Extract the [x, y] coordinate from the center of the cell holding the provided text.  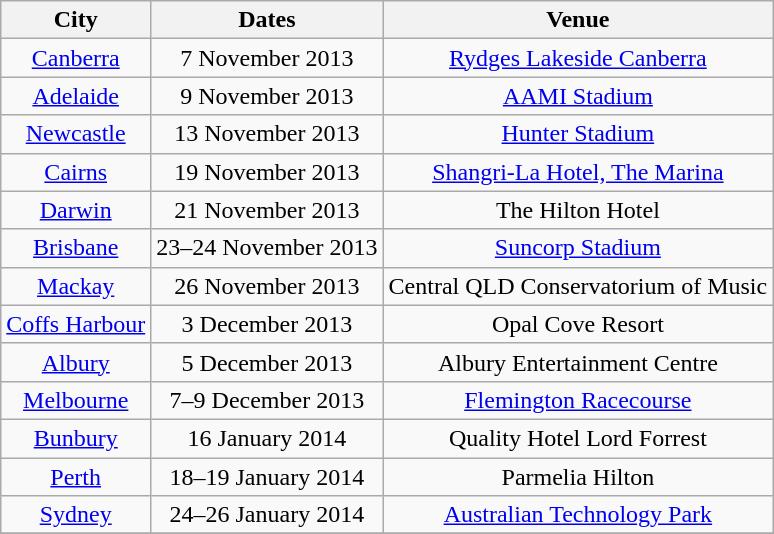
Australian Technology Park [578, 515]
Newcastle [76, 134]
7–9 December 2013 [267, 400]
16 January 2014 [267, 438]
The Hilton Hotel [578, 210]
Mackay [76, 286]
13 November 2013 [267, 134]
21 November 2013 [267, 210]
Brisbane [76, 248]
7 November 2013 [267, 58]
Albury Entertainment Centre [578, 362]
AAMI Stadium [578, 96]
Coffs Harbour [76, 324]
19 November 2013 [267, 172]
Opal Cove Resort [578, 324]
Adelaide [76, 96]
City [76, 20]
Darwin [76, 210]
9 November 2013 [267, 96]
Suncorp Stadium [578, 248]
Sydney [76, 515]
Shangri-La Hotel, The Marina [578, 172]
Canberra [76, 58]
Hunter Stadium [578, 134]
Flemington Racecourse [578, 400]
Bunbury [76, 438]
Parmelia Hilton [578, 477]
18–19 January 2014 [267, 477]
5 December 2013 [267, 362]
Melbourne [76, 400]
Dates [267, 20]
Central QLD Conservatorium of Music [578, 286]
3 December 2013 [267, 324]
23–24 November 2013 [267, 248]
Perth [76, 477]
Rydges Lakeside Canberra [578, 58]
Venue [578, 20]
Cairns [76, 172]
24–26 January 2014 [267, 515]
26 November 2013 [267, 286]
Quality Hotel Lord Forrest [578, 438]
Albury [76, 362]
